Output the [X, Y] coordinate of the center of the cell containing the given text.  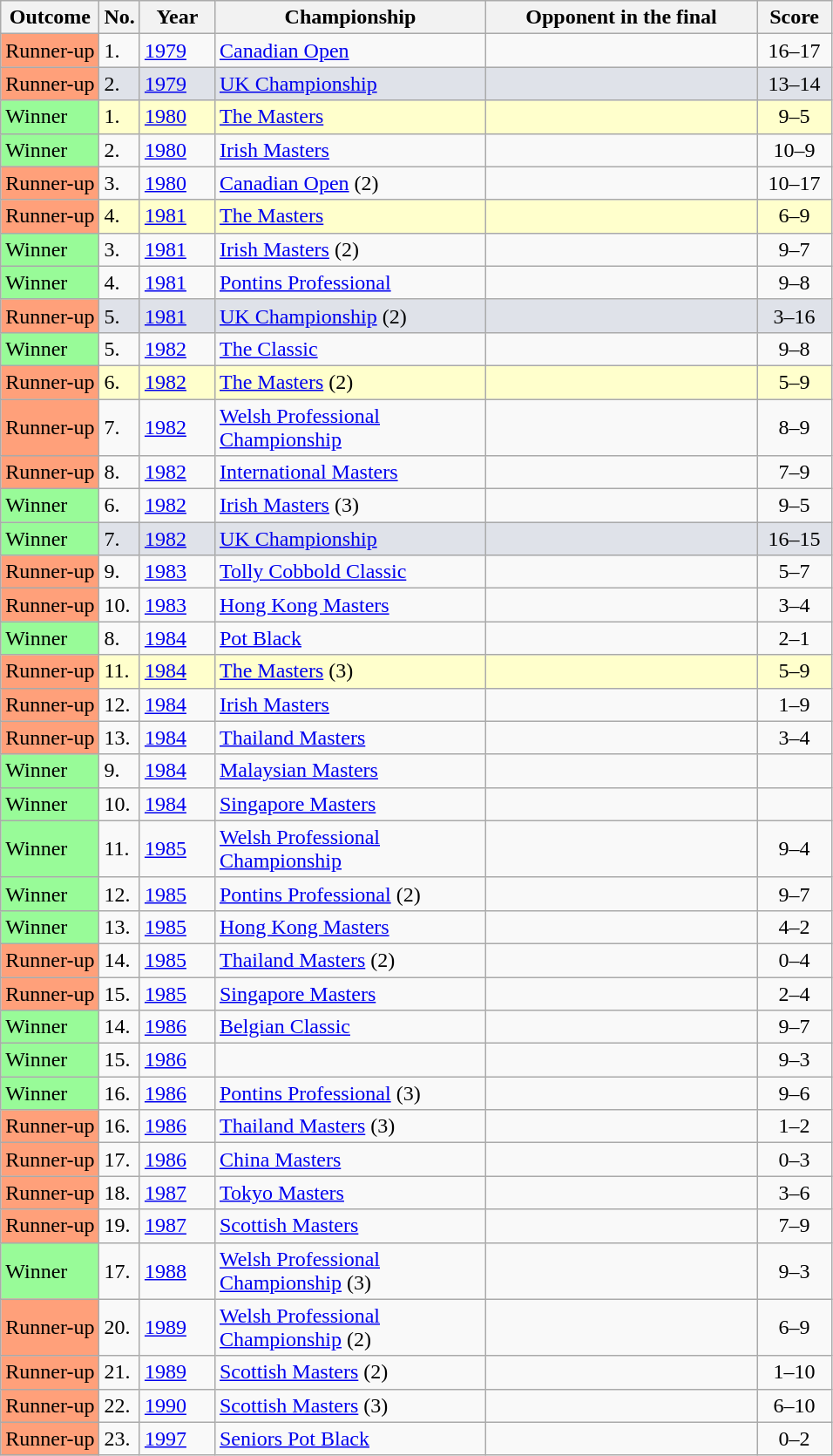
International Masters [350, 473]
Welsh Professional Championship (2) [350, 1327]
16–15 [795, 539]
Opponent in the final [622, 17]
Tolly Cobbold Classic [350, 572]
Irish Masters (3) [350, 506]
3–6 [795, 1193]
The Masters (2) [350, 382]
2–4 [795, 993]
1997 [177, 1439]
UK Championship (2) [350, 316]
23. [119, 1439]
8–9 [795, 427]
1988 [177, 1271]
Thailand Masters [350, 738]
1–10 [795, 1372]
0–4 [795, 960]
The Masters (3) [350, 671]
Seniors Pot Black [350, 1439]
1–2 [795, 1126]
18. [119, 1193]
Canadian Open [350, 51]
19. [119, 1226]
Welsh Professional Championship (3) [350, 1271]
Scottish Masters (3) [350, 1405]
Tokyo Masters [350, 1193]
22. [119, 1405]
Pot Black [350, 638]
Pontins Professional (2) [350, 894]
0–3 [795, 1160]
Canadian Open (2) [350, 183]
Irish Masters (2) [350, 249]
3–16 [795, 316]
6–10 [795, 1405]
Pontins Professional [350, 282]
Outcome [51, 17]
Year [177, 17]
13–14 [795, 84]
9–4 [795, 849]
Championship [350, 17]
Thailand Masters (3) [350, 1126]
10–9 [795, 150]
10–17 [795, 183]
9–6 [795, 1093]
China Masters [350, 1160]
0–2 [795, 1439]
1990 [177, 1405]
Scottish Masters [350, 1226]
Pontins Professional (3) [350, 1093]
5–7 [795, 572]
Belgian Classic [350, 1027]
4–2 [795, 927]
Scottish Masters (2) [350, 1372]
Thailand Masters (2) [350, 960]
Score [795, 17]
Malaysian Masters [350, 771]
2–1 [795, 638]
1–9 [795, 704]
20. [119, 1327]
21. [119, 1372]
No. [119, 17]
16–17 [795, 51]
The Classic [350, 349]
